Output the (x, y) coordinate of the center of the cell containing the given text.  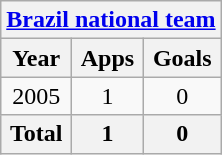
Year (36, 58)
Goals (182, 58)
2005 (36, 96)
Apps (108, 58)
Brazil national team (111, 20)
Total (36, 134)
